Return [x, y] of the center of cell containing provided text 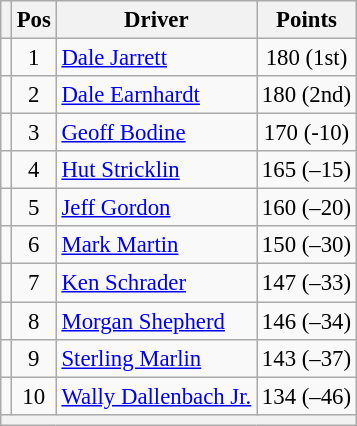
180 (2nd) [307, 95]
180 (1st) [307, 58]
6 [34, 245]
Hut Stricklin [156, 170]
160 (–20) [307, 208]
Driver [156, 20]
170 (-10) [307, 133]
134 (–46) [307, 396]
Mark Martin [156, 245]
143 (–37) [307, 358]
Sterling Marlin [156, 358]
8 [34, 321]
Points [307, 20]
Morgan Shepherd [156, 321]
Ken Schrader [156, 283]
10 [34, 396]
7 [34, 283]
2 [34, 95]
Dale Jarrett [156, 58]
9 [34, 358]
3 [34, 133]
Geoff Bodine [156, 133]
Pos [34, 20]
150 (–30) [307, 245]
Jeff Gordon [156, 208]
147 (–33) [307, 283]
1 [34, 58]
Wally Dallenbach Jr. [156, 396]
5 [34, 208]
4 [34, 170]
165 (–15) [307, 170]
146 (–34) [307, 321]
Dale Earnhardt [156, 95]
